Output the (X, Y) coordinate of the center of the cell containing the given text.  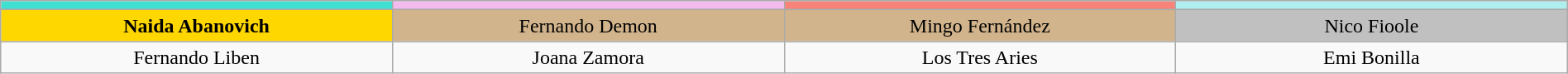
Los Tres Aries (980, 57)
Nico Fioole (1372, 26)
Fernando Liben (197, 57)
Joana Zamora (588, 57)
Mingo Fernández (980, 26)
Fernando Demon (588, 26)
Emi Bonilla (1372, 57)
Naida Abanovich (197, 26)
